Provide the [x, y] coordinate of the cell's center where the given text is located.  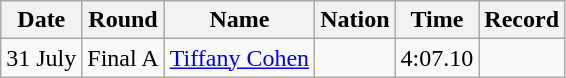
31 July [42, 58]
Record [522, 20]
Name [239, 20]
4:07.10 [437, 58]
Time [437, 20]
Round [123, 20]
Tiffany Cohen [239, 58]
Date [42, 20]
Nation [355, 20]
Final A [123, 58]
